Return [x, y] of the center of cell containing provided text 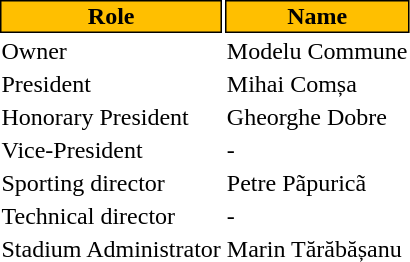
President [111, 84]
Honorary President [111, 117]
Sporting director [111, 183]
Vice-President [111, 150]
Petre Pãpuricã [317, 183]
Technical director [111, 216]
Modelu Commune [317, 51]
Gheorghe Dobre [317, 117]
Mihai Comșa [317, 84]
Owner [111, 51]
Name [317, 16]
Role [111, 16]
